Provide the (x, y) coordinate of the cell's center where the given text is located.  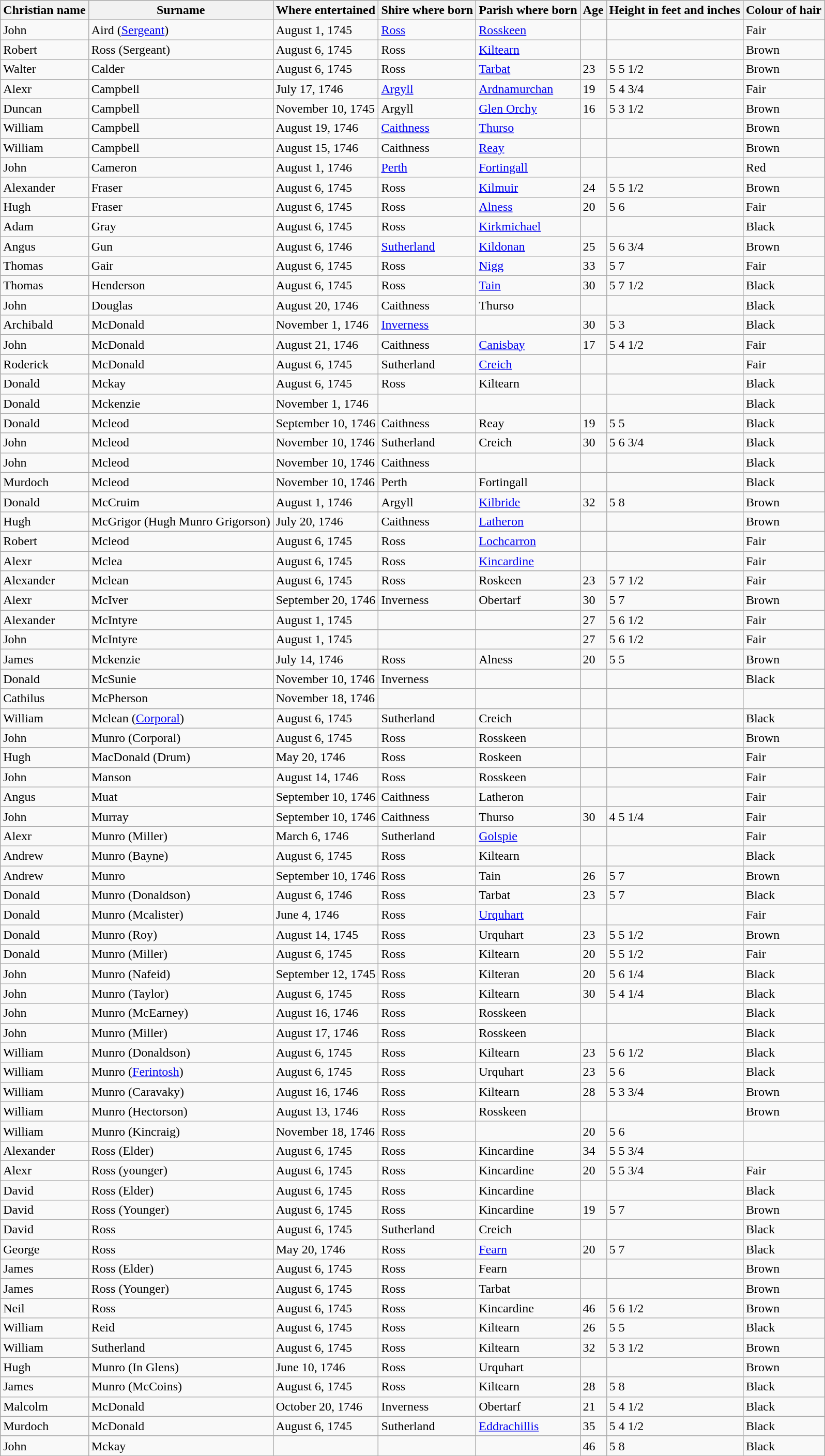
Nigg (528, 266)
Munro (Hectorson) (181, 1111)
5 4 3/4 (675, 89)
MacDonald (Drum) (181, 757)
Canisbay (528, 345)
Gair (181, 266)
Cameron (181, 167)
Munro (Corporal) (181, 738)
October 20, 1746 (326, 1406)
Aird (Sergeant) (181, 30)
Ross (younger) (181, 1170)
Munro (Ferintosh) (181, 1072)
Munro (Roy) (181, 935)
5 4 1/4 (675, 994)
Munro (Mcalister) (181, 915)
August 17, 1746 (326, 1033)
Kilmuir (528, 187)
5 6 1/4 (675, 974)
September 20, 1746 (326, 600)
Munro (In Glens) (181, 1367)
Munro (Kincraig) (181, 1131)
Munro (Caravaky) (181, 1092)
July 17, 1746 (326, 89)
Age (593, 10)
August 15, 1746 (326, 148)
Douglas (181, 305)
Kilteran (528, 974)
Munro (McCoins) (181, 1387)
21 (593, 1406)
July 20, 1746 (326, 521)
Eddrachillis (528, 1426)
Muat (181, 797)
Where entertained (326, 10)
Christian name (44, 10)
17 (593, 345)
Gun (181, 246)
Golspie (528, 836)
Parish where born (528, 10)
August 21, 1746 (326, 345)
June 4, 1746 (326, 915)
Kirkmichael (528, 226)
24 (593, 187)
25 (593, 246)
5 3 (675, 325)
5 3 3/4 (675, 1092)
Colour of hair (784, 10)
Lochcarron (528, 541)
August 20, 1746 (326, 305)
Red (784, 167)
Surname (181, 10)
Kilbride (528, 502)
Reid (181, 1328)
Mclean (181, 581)
Kildonan (528, 246)
Gray (181, 226)
Roderick (44, 364)
Cathilus (44, 699)
Duncan (44, 109)
Adam (44, 226)
McPherson (181, 699)
Walter (44, 69)
Malcolm (44, 1406)
McIver (181, 600)
Neil (44, 1308)
August 14, 1746 (326, 777)
November 10, 1745 (326, 109)
Munro (Taylor) (181, 994)
July 14, 1746 (326, 659)
4 5 1/4 (675, 816)
33 (593, 266)
Munro (McEarney) (181, 1013)
George (44, 1249)
Munro (181, 876)
Henderson (181, 286)
Glen Orchy (528, 109)
Ross (Sergeant) (181, 50)
Mclea (181, 561)
Munro (Bayne) (181, 856)
August 19, 1746 (326, 128)
35 (593, 1426)
Archibald (44, 325)
August 14, 1745 (326, 935)
Calder (181, 69)
June 10, 1746 (326, 1367)
McSunie (181, 679)
Munro (Nafeid) (181, 974)
September 12, 1745 (326, 974)
Manson (181, 777)
Shire where born (427, 10)
August 13, 1746 (326, 1111)
McCruim (181, 502)
34 (593, 1151)
Murray (181, 816)
Ardnamurchan (528, 89)
16 (593, 109)
Height in feet and inches (675, 10)
March 6, 1746 (326, 836)
McGrigor (Hugh Munro Grigorson) (181, 521)
Mclean (Corporal) (181, 718)
